Provide the [x, y] coordinate of the cell's center where the given text is located.  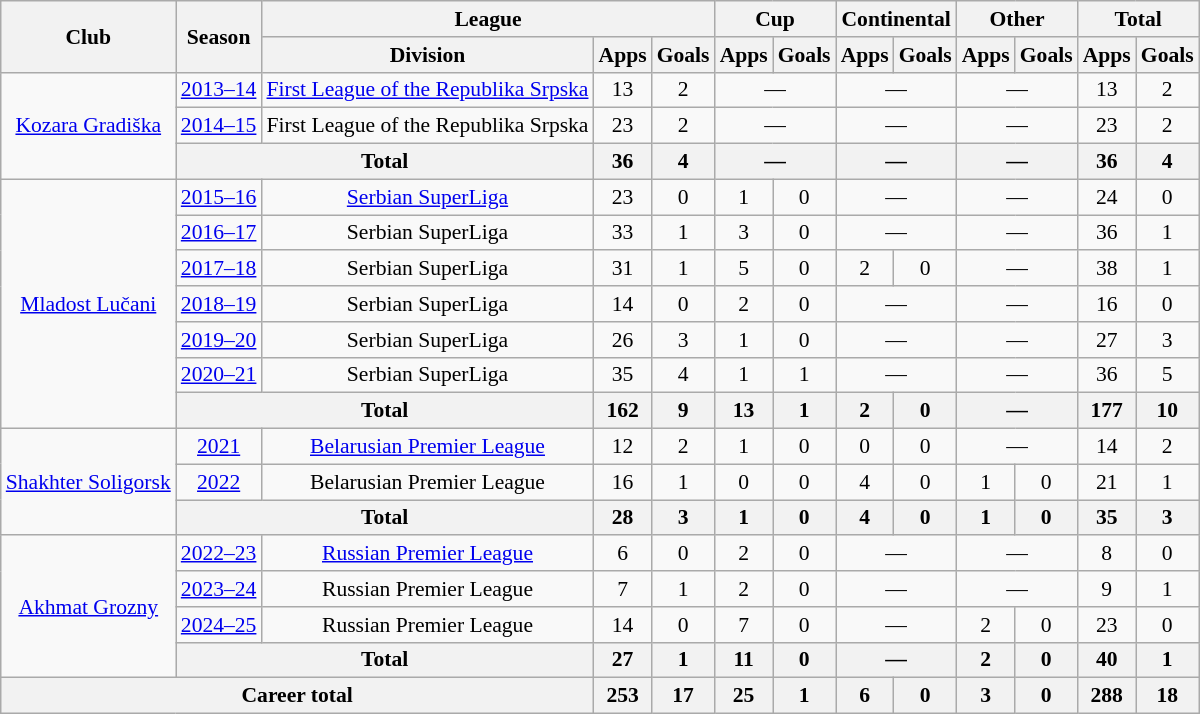
Kozara Gradiška [88, 126]
26 [623, 340]
Mladost Lučani [88, 304]
2020–21 [219, 375]
2015–16 [219, 197]
31 [623, 269]
2023–24 [219, 589]
33 [623, 233]
2022–23 [219, 554]
Shakhter Soligorsk [88, 482]
10 [1168, 411]
28 [623, 518]
2024–25 [219, 625]
8 [1107, 554]
Other [1018, 19]
253 [623, 696]
2017–18 [219, 269]
League [488, 19]
17 [684, 696]
24 [1107, 197]
Cup [776, 19]
288 [1107, 696]
Career total [298, 696]
2013–14 [219, 90]
11 [744, 660]
38 [1107, 269]
40 [1107, 660]
Season [219, 36]
25 [744, 696]
2018–19 [219, 304]
2022 [219, 482]
177 [1107, 411]
162 [623, 411]
21 [1107, 482]
18 [1168, 696]
12 [623, 447]
2019–20 [219, 340]
2014–15 [219, 126]
Division [427, 55]
Continental [896, 19]
Akhmat Grozny [88, 607]
Club [88, 36]
2016–17 [219, 233]
2021 [219, 447]
